Pinpoint the cell where the given text exists, returning its (x, y) midpoint coordinate. 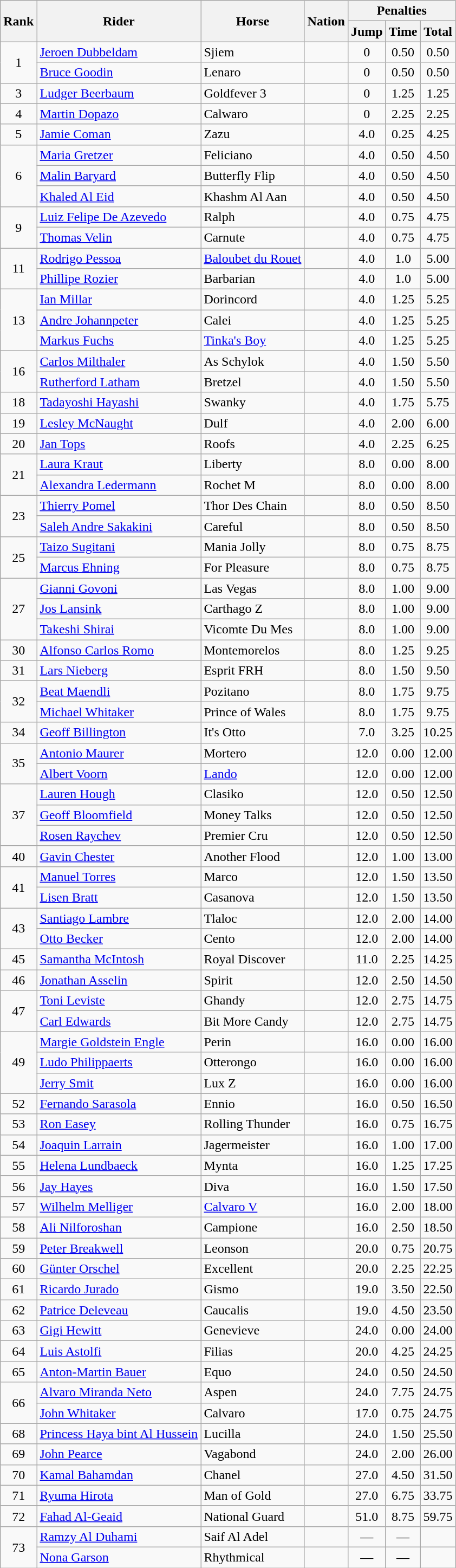
Samantha McIntosh (119, 960)
Rolling Thunder (252, 1124)
Calvaro V (252, 1207)
45 (18, 960)
Ramzy Al Duhami (119, 1537)
Sjiem (252, 52)
Man of Gold (252, 1495)
Lesley McNaught (119, 423)
Ennio (252, 1104)
24.25 (438, 1351)
18 (18, 403)
32 (18, 702)
National Guard (252, 1516)
49 (18, 1062)
Pozitano (252, 691)
Marcus Ehning (119, 567)
Khashm Al Aan (252, 196)
Lars Nieberg (119, 671)
21 (18, 475)
11 (18, 269)
Excellent (252, 1269)
Ludo Philippaerts (119, 1062)
Alvaro Miranda Neto (119, 1392)
Luiz Felipe De Azevedo (119, 217)
20.75 (438, 1248)
55 (18, 1165)
Goldfever 3 (252, 93)
Carnute (252, 237)
40 (18, 856)
6.75 (403, 1495)
Rodrigo Pessoa (119, 258)
Clasiko (252, 794)
Aspen (252, 1392)
Geoff Billington (119, 733)
Ali Nilforoshan (119, 1227)
Careful (252, 526)
Roofs (252, 444)
62 (18, 1310)
Bretzel (252, 382)
66 (18, 1403)
Andre Johannpeter (119, 320)
71 (18, 1495)
11.0 (367, 960)
16.75 (438, 1124)
Cento (252, 939)
Joaquin Larrain (119, 1145)
Patrice Deleveau (119, 1310)
Liberty (252, 464)
73 (18, 1547)
6 (18, 176)
47 (18, 1011)
Saleh Andre Sakakini (119, 526)
Wilhelm Melliger (119, 1207)
Equo (252, 1372)
Money Talks (252, 815)
37 (18, 815)
Royal Discover (252, 960)
Princess Haya bint Al Hussein (119, 1434)
Filias (252, 1351)
Esprit FRH (252, 671)
Zazu (252, 134)
18.50 (438, 1227)
31.50 (438, 1475)
Thor Des Chain (252, 506)
Bruce Goodin (119, 73)
Las Vegas (252, 588)
Lisen Bratt (119, 897)
Ricardo Jurado (119, 1290)
52 (18, 1104)
33.75 (438, 1495)
Thierry Pomel (119, 506)
It's Otto (252, 733)
22.25 (438, 1269)
Michael Whitaker (119, 712)
53 (18, 1124)
4 (18, 114)
Vagabond (252, 1454)
17.25 (438, 1165)
Rank (18, 21)
Rosen Raychev (119, 835)
Rider (119, 21)
61 (18, 1290)
Jeroen Dubbeldam (119, 52)
23 (18, 516)
Otterongo (252, 1062)
Prince of Wales (252, 712)
Swanky (252, 403)
25 (18, 557)
63 (18, 1331)
Jonathan Asselin (119, 980)
Campione (252, 1227)
9 (18, 227)
17.00 (438, 1145)
24.00 (438, 1331)
Caucalis (252, 1310)
Lucilla (252, 1434)
5 (18, 134)
0.25 (403, 134)
Carthago Z (252, 609)
30 (18, 650)
John Pearce (119, 1454)
Montemorelos (252, 650)
Jos Lansink (119, 609)
57 (18, 1207)
22.50 (438, 1290)
14.25 (438, 960)
19 (18, 423)
3.25 (403, 733)
Thomas Velin (119, 237)
Horse (252, 21)
Jagermeister (252, 1145)
Butterfly Flip (252, 176)
13 (18, 320)
43 (18, 929)
Rhythmical (252, 1557)
John Whitaker (119, 1413)
Ryuma Hirota (119, 1495)
Jan Tops (119, 444)
Otto Becker (119, 939)
Vicomte Du Mes (252, 630)
Luis Astolfi (119, 1351)
Ralph (252, 217)
Time (403, 31)
27 (18, 608)
54 (18, 1145)
For Pleasure (252, 567)
Maria Gretzer (119, 155)
Jerry Smit (119, 1083)
Fernando Sarasola (119, 1104)
Ian Millar (119, 300)
70 (18, 1475)
Spirit (252, 980)
Gigi Hewitt (119, 1331)
Beat Maendli (119, 691)
Taizo Sugitani (119, 547)
7.0 (367, 733)
5.75 (438, 403)
35 (18, 763)
3 (18, 93)
Gavin Chester (119, 856)
Calei (252, 320)
Chanel (252, 1475)
59.75 (438, 1516)
Kamal Bahamdan (119, 1475)
Margie Goldstein Engle (119, 1042)
Tadayoshi Hayashi (119, 403)
Takeshi Shirai (119, 630)
Calwaro (252, 114)
68 (18, 1434)
Nation (326, 21)
9.25 (438, 650)
Khaled Al Eid (119, 196)
34 (18, 733)
20 (18, 444)
Perin (252, 1042)
Jay Hayes (119, 1186)
Penalties (402, 11)
Mania Jolly (252, 547)
Saif Al Adel (252, 1537)
Diva (252, 1186)
Malin Baryard (119, 176)
Lando (252, 774)
65 (18, 1372)
Günter Orschel (119, 1269)
6.00 (438, 423)
64 (18, 1351)
As Schylok (252, 361)
Casanova (252, 897)
Carl Edwards (119, 1021)
Calvaro (252, 1413)
Laura Kraut (119, 464)
16.50 (438, 1104)
69 (18, 1454)
Leonson (252, 1248)
59 (18, 1248)
Tinka's Boy (252, 341)
Manuel Torres (119, 877)
Barbarian (252, 279)
Jump (367, 31)
13.00 (438, 856)
16 (18, 372)
Ron Easey (119, 1124)
56 (18, 1186)
46 (18, 980)
9.50 (438, 671)
Nona Garson (119, 1557)
Ghandy (252, 1001)
Fahad Al-Geaid (119, 1516)
Genevieve (252, 1331)
1 (18, 62)
Peter Breakwell (119, 1248)
Alexandra Ledermann (119, 485)
Rutherford Latham (119, 382)
41 (18, 887)
Bit More Candy (252, 1021)
51.0 (367, 1516)
Markus Fuchs (119, 341)
31 (18, 671)
23.50 (438, 1310)
Carlos Milthaler (119, 361)
25.50 (438, 1434)
Gianni Govoni (119, 588)
Gismo (252, 1290)
26.00 (438, 1454)
Alfonso Carlos Romo (119, 650)
Premier Cru (252, 835)
10.25 (438, 733)
60 (18, 1269)
Dulf (252, 423)
Tlaloc (252, 918)
18.00 (438, 1207)
Another Flood (252, 856)
Total (438, 31)
Marco (252, 877)
Jamie Coman (119, 134)
17.50 (438, 1186)
72 (18, 1516)
Albert Voorn (119, 774)
Lux Z (252, 1083)
Feliciano (252, 155)
Anton-Martin Bauer (119, 1372)
24.50 (438, 1372)
Rochet M (252, 485)
14.50 (438, 980)
7.75 (403, 1392)
Ludger Beerbaum (119, 93)
Mortero (252, 753)
Mynta (252, 1165)
Toni Leviste (119, 1001)
Helena Lundbaeck (119, 1165)
Phillipe Rozier (119, 279)
Martin Dopazo (119, 114)
Santiago Lambre (119, 918)
Baloubet du Rouet (252, 258)
Lenaro (252, 73)
Dorincord (252, 300)
Geoff Bloomfield (119, 815)
17.0 (367, 1413)
6.25 (438, 444)
3.50 (403, 1290)
Antonio Maurer (119, 753)
Lauren Hough (119, 794)
58 (18, 1227)
